Capture the cell that displays the provided text and extract its [X, Y] central coordinate. 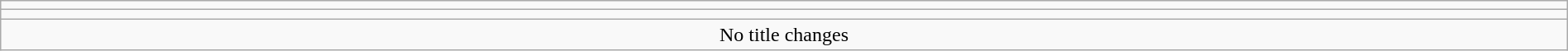
No title changes [784, 35]
